For the text-containing cell, return its midpoint in (X, Y) coordinate format. 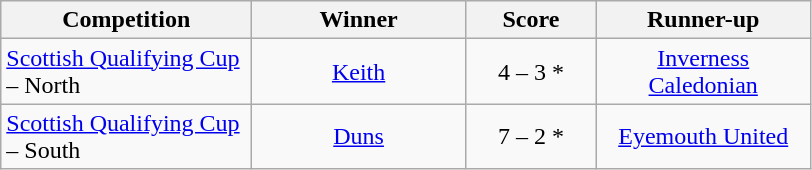
Keith (359, 72)
Eyemouth United (703, 136)
Duns (359, 136)
Winner (359, 20)
4 – 3 * (530, 72)
Inverness Caledonian (703, 72)
Scottish Qualifying Cup – South (126, 136)
Competition (126, 20)
Scottish Qualifying Cup – North (126, 72)
Runner-up (703, 20)
Score (530, 20)
7 – 2 * (530, 136)
